Find where the given text appears and provide that cell's center as [X, Y] coordinate. 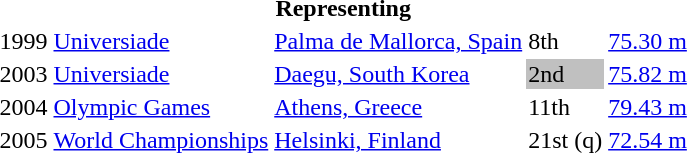
Daegu, South Korea [398, 74]
2nd [566, 74]
Olympic Games [161, 107]
11th [566, 107]
8th [566, 41]
Palma de Mallorca, Spain [398, 41]
Athens, Greece [398, 107]
